Return (x, y) of the center of cell containing provided text 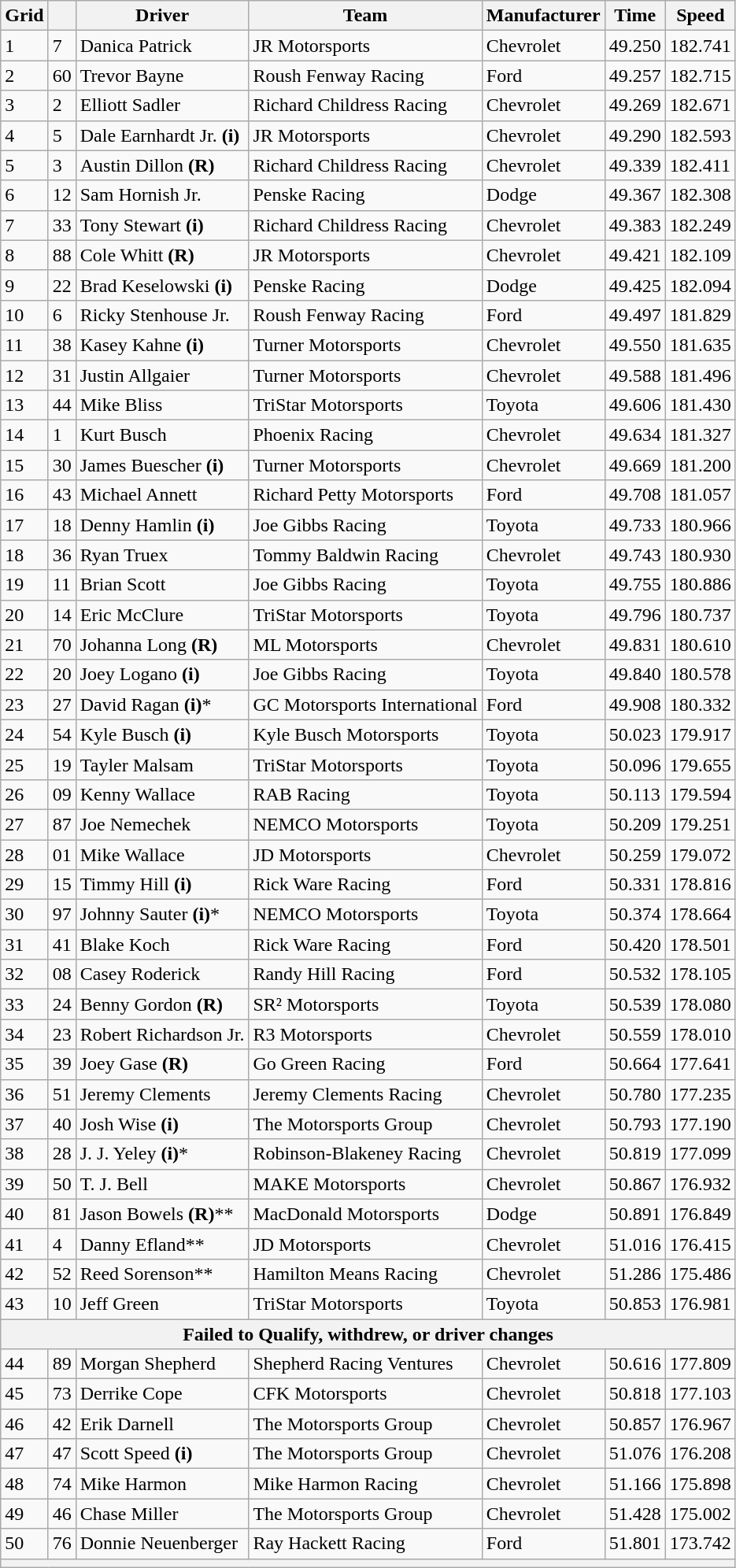
73 (61, 1394)
50.096 (634, 764)
35 (24, 1064)
Austin Dillon (R) (162, 165)
50.780 (634, 1094)
Kurt Busch (162, 435)
60 (61, 76)
49.250 (634, 46)
T. J. Bell (162, 1184)
Jeremy Clements Racing (365, 1094)
178.664 (701, 915)
49.383 (634, 225)
179.917 (701, 734)
Johnny Sauter (i)* (162, 915)
Mike Bliss (162, 405)
175.898 (701, 1484)
51.076 (634, 1454)
49.588 (634, 375)
182.109 (701, 255)
89 (61, 1364)
177.190 (701, 1124)
Randy Hill Racing (365, 974)
76 (61, 1544)
Team (365, 16)
Joey Logano (i) (162, 675)
Mike Wallace (162, 854)
178.816 (701, 885)
Eric McClure (162, 615)
Sam Hornish Jr. (162, 195)
50.532 (634, 974)
MacDonald Motorsports (365, 1214)
Kenny Wallace (162, 794)
Brian Scott (162, 585)
Driver (162, 16)
49.497 (634, 315)
51 (61, 1094)
182.249 (701, 225)
Manufacturer (543, 16)
ML Motorsports (365, 645)
8 (24, 255)
08 (61, 974)
181.327 (701, 435)
179.655 (701, 764)
Blake Koch (162, 945)
176.981 (701, 1304)
37 (24, 1124)
181.430 (701, 405)
81 (61, 1214)
179.072 (701, 854)
Michael Annett (162, 495)
Tayler Malsam (162, 764)
Grid (24, 16)
Danica Patrick (162, 46)
180.966 (701, 525)
32 (24, 974)
51.428 (634, 1514)
CFK Motorsports (365, 1394)
180.578 (701, 675)
Kyle Busch Motorsports (365, 734)
Donnie Neuenberger (162, 1544)
51.016 (634, 1244)
RAB Racing (365, 794)
Ryan Truex (162, 555)
Joe Nemechek (162, 824)
49.840 (634, 675)
178.080 (701, 1004)
50.113 (634, 794)
49.755 (634, 585)
Speed (701, 16)
180.610 (701, 645)
Morgan Shepherd (162, 1364)
09 (61, 794)
48 (24, 1484)
Jeremy Clements (162, 1094)
Erik Darnell (162, 1424)
49.831 (634, 645)
50.420 (634, 945)
45 (24, 1394)
Failed to Qualify, withdrew, or driver changes (368, 1334)
Joey Gase (R) (162, 1064)
50.559 (634, 1034)
178.105 (701, 974)
50.793 (634, 1124)
173.742 (701, 1544)
179.251 (701, 824)
182.593 (701, 135)
26 (24, 794)
180.332 (701, 704)
50.209 (634, 824)
Robinson-Blakeney Racing (365, 1154)
50.259 (634, 854)
88 (61, 255)
01 (61, 854)
50.539 (634, 1004)
181.635 (701, 345)
179.594 (701, 794)
Chase Miller (162, 1514)
74 (61, 1484)
49.339 (634, 165)
49.634 (634, 435)
Casey Roderick (162, 974)
25 (24, 764)
180.886 (701, 585)
Kyle Busch (i) (162, 734)
50.374 (634, 915)
GC Motorsports International (365, 704)
182.741 (701, 46)
J. J. Yeley (i)* (162, 1154)
50.616 (634, 1364)
Time (634, 16)
Josh Wise (i) (162, 1124)
Mike Harmon (162, 1484)
Johanna Long (R) (162, 645)
49.550 (634, 345)
Ray Hackett Racing (365, 1544)
176.967 (701, 1424)
David Ragan (i)* (162, 704)
176.849 (701, 1214)
Scott Speed (i) (162, 1454)
50.819 (634, 1154)
49.669 (634, 465)
50.023 (634, 734)
70 (61, 645)
Ricky Stenhouse Jr. (162, 315)
50.857 (634, 1424)
Mike Harmon Racing (365, 1484)
Go Green Racing (365, 1064)
Reed Sorenson** (162, 1274)
13 (24, 405)
175.486 (701, 1274)
R3 Motorsports (365, 1034)
49.708 (634, 495)
182.715 (701, 76)
49.733 (634, 525)
Justin Allgaier (162, 375)
49 (24, 1514)
Denny Hamlin (i) (162, 525)
MAKE Motorsports (365, 1184)
51.166 (634, 1484)
49.290 (634, 135)
Hamilton Means Racing (365, 1274)
9 (24, 285)
180.737 (701, 615)
182.411 (701, 165)
Danny Efland** (162, 1244)
178.010 (701, 1034)
182.094 (701, 285)
52 (61, 1274)
Tony Stewart (i) (162, 225)
176.932 (701, 1184)
17 (24, 525)
16 (24, 495)
49.269 (634, 105)
182.308 (701, 195)
49.796 (634, 615)
Timmy Hill (i) (162, 885)
49.743 (634, 555)
177.809 (701, 1364)
Tommy Baldwin Racing (365, 555)
Shepherd Racing Ventures (365, 1364)
97 (61, 915)
Richard Petty Motorsports (365, 495)
181.829 (701, 315)
Dale Earnhardt Jr. (i) (162, 135)
Trevor Bayne (162, 76)
178.501 (701, 945)
34 (24, 1034)
49.908 (634, 704)
SR² Motorsports (365, 1004)
51.801 (634, 1544)
Jeff Green (162, 1304)
50.664 (634, 1064)
50.867 (634, 1184)
50.891 (634, 1214)
49.421 (634, 255)
182.671 (701, 105)
Brad Keselowski (i) (162, 285)
49.257 (634, 76)
177.641 (701, 1064)
Kasey Kahne (i) (162, 345)
Robert Richardson Jr. (162, 1034)
21 (24, 645)
175.002 (701, 1514)
51.286 (634, 1274)
Cole Whitt (R) (162, 255)
176.208 (701, 1454)
181.200 (701, 465)
50.818 (634, 1394)
49.606 (634, 405)
181.057 (701, 495)
49.367 (634, 195)
Jason Bowels (R)** (162, 1214)
87 (61, 824)
176.415 (701, 1244)
181.496 (701, 375)
Benny Gordon (R) (162, 1004)
177.099 (701, 1154)
54 (61, 734)
50.853 (634, 1304)
50.331 (634, 885)
Elliott Sadler (162, 105)
180.930 (701, 555)
Phoenix Racing (365, 435)
177.235 (701, 1094)
29 (24, 885)
Derrike Cope (162, 1394)
49.425 (634, 285)
James Buescher (i) (162, 465)
177.103 (701, 1394)
